Scan for the cell matching the given text and deliver its [X, Y] coordinate at center. 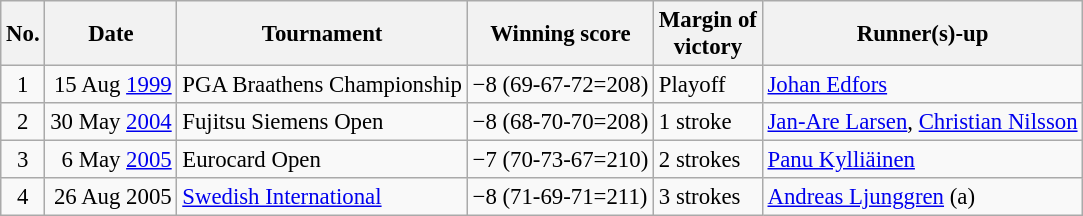
26 Aug 2005 [111, 197]
Margin ofvictory [708, 34]
6 May 2005 [111, 160]
No. [23, 34]
4 [23, 197]
3 [23, 160]
Jan-Are Larsen, Christian Nilsson [922, 122]
30 May 2004 [111, 122]
−8 (69-67-72=208) [560, 85]
2 strokes [708, 160]
1 [23, 85]
Date [111, 34]
Eurocard Open [322, 160]
1 stroke [708, 122]
Panu Kylliäinen [922, 160]
Johan Edfors [922, 85]
Andreas Ljunggren (a) [922, 197]
3 strokes [708, 197]
Winning score [560, 34]
2 [23, 122]
Playoff [708, 85]
−8 (71-69-71=211) [560, 197]
−7 (70-73-67=210) [560, 160]
Tournament [322, 34]
PGA Braathens Championship [322, 85]
−8 (68-70-70=208) [560, 122]
15 Aug 1999 [111, 85]
Fujitsu Siemens Open [322, 122]
Swedish International [322, 197]
Runner(s)-up [922, 34]
